Return [X, Y] of the center of cell containing provided text 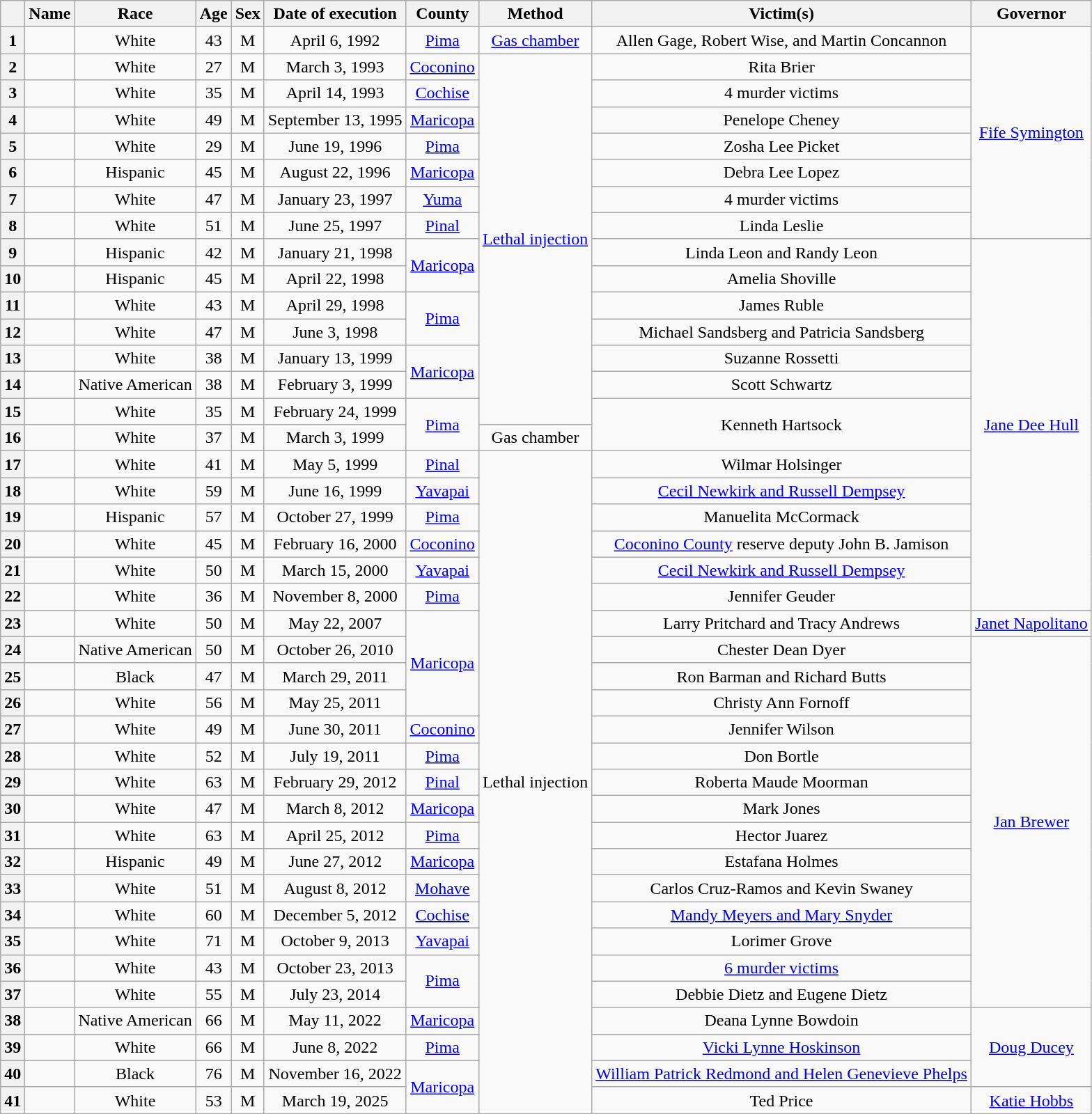
71 [213, 941]
Rita Brier [781, 67]
March 8, 2012 [335, 809]
57 [213, 517]
1 [13, 40]
June 25, 1997 [335, 226]
60 [213, 915]
August 8, 2012 [335, 888]
October 27, 1999 [335, 517]
April 22, 1998 [335, 278]
Race [135, 14]
May 11, 2022 [335, 1021]
June 19, 1996 [335, 146]
Linda Leon and Randy Leon [781, 252]
Coconino County reserve deputy John B. Jamison [781, 544]
Governor [1031, 14]
Mandy Meyers and Mary Snyder [781, 915]
April 6, 1992 [335, 40]
Janet Napolitano [1031, 623]
June 3, 1998 [335, 332]
24 [13, 650]
Linda Leslie [781, 226]
12 [13, 332]
June 8, 2022 [335, 1047]
Kenneth Hartsock [781, 425]
March 3, 1999 [335, 438]
Hector Juarez [781, 835]
October 26, 2010 [335, 650]
February 24, 1999 [335, 411]
8 [13, 226]
32 [13, 862]
Larry Pritchard and Tracy Andrews [781, 623]
Debra Lee Lopez [781, 173]
February 3, 1999 [335, 385]
February 29, 2012 [335, 783]
33 [13, 888]
June 27, 2012 [335, 862]
May 5, 1999 [335, 464]
Mark Jones [781, 809]
January 21, 1998 [335, 252]
Amelia Shoville [781, 278]
10 [13, 278]
Don Bortle [781, 755]
October 23, 2013 [335, 968]
James Ruble [781, 305]
13 [13, 359]
22 [13, 597]
3 [13, 93]
14 [13, 385]
15 [13, 411]
Deana Lynne Bowdoin [781, 1021]
Yuma [442, 199]
23 [13, 623]
Christy Ann Fornoff [781, 703]
17 [13, 464]
9 [13, 252]
55 [213, 994]
28 [13, 755]
Jane Dee Hull [1031, 425]
November 16, 2022 [335, 1074]
Mohave [442, 888]
25 [13, 676]
26 [13, 703]
11 [13, 305]
Roberta Maude Moorman [781, 783]
76 [213, 1074]
County [442, 14]
Debbie Dietz and Eugene Dietz [781, 994]
52 [213, 755]
59 [213, 491]
June 30, 2011 [335, 729]
6 [13, 173]
19 [13, 517]
April 14, 1993 [335, 93]
53 [213, 1100]
Doug Ducey [1031, 1047]
Zosha Lee Picket [781, 146]
July 19, 2011 [335, 755]
May 22, 2007 [335, 623]
Manuelita McCormack [781, 517]
Lorimer Grove [781, 941]
March 3, 1993 [335, 67]
Ted Price [781, 1100]
Scott Schwartz [781, 385]
Victim(s) [781, 14]
Name [50, 14]
Jennifer Wilson [781, 729]
30 [13, 809]
Carlos Cruz-Ramos and Kevin Swaney [781, 888]
March 19, 2025 [335, 1100]
Age [213, 14]
Fife Symington [1031, 133]
March 29, 2011 [335, 676]
40 [13, 1074]
Jan Brewer [1031, 822]
January 13, 1999 [335, 359]
Michael Sandsberg and Patricia Sandsberg [781, 332]
Ron Barman and Richard Butts [781, 676]
6 murder victims [781, 968]
Suzanne Rossetti [781, 359]
August 22, 1996 [335, 173]
Wilmar Holsinger [781, 464]
Vicki Lynne Hoskinson [781, 1047]
16 [13, 438]
March 15, 2000 [335, 570]
Sex [248, 14]
April 29, 1998 [335, 305]
34 [13, 915]
October 9, 2013 [335, 941]
Penelope Cheney [781, 120]
April 25, 2012 [335, 835]
Estafana Holmes [781, 862]
21 [13, 570]
Method [535, 14]
January 23, 1997 [335, 199]
Allen Gage, Robert Wise, and Martin Concannon [781, 40]
June 16, 1999 [335, 491]
20 [13, 544]
39 [13, 1047]
November 8, 2000 [335, 597]
September 13, 1995 [335, 120]
February 16, 2000 [335, 544]
William Patrick Redmond and Helen Genevieve Phelps [781, 1074]
May 25, 2011 [335, 703]
Katie Hobbs [1031, 1100]
7 [13, 199]
18 [13, 491]
31 [13, 835]
56 [213, 703]
July 23, 2014 [335, 994]
Chester Dean Dyer [781, 650]
December 5, 2012 [335, 915]
5 [13, 146]
Date of execution [335, 14]
42 [213, 252]
4 [13, 120]
Jennifer Geuder [781, 597]
2 [13, 67]
